Extract the [x, y] coordinate from the center of the cell holding the provided text.  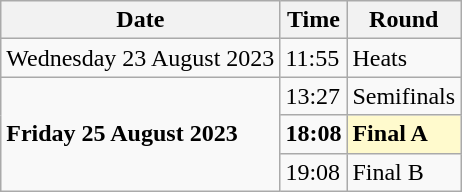
19:08 [314, 172]
Heats [404, 58]
11:55 [314, 58]
Round [404, 20]
Wednesday 23 August 2023 [140, 58]
Final A [404, 134]
Final B [404, 172]
18:08 [314, 134]
13:27 [314, 96]
Semifinals [404, 96]
Time [314, 20]
Friday 25 August 2023 [140, 134]
Date [140, 20]
